Search for the cell housing the specified text and yield its (x, y) center coordinate. 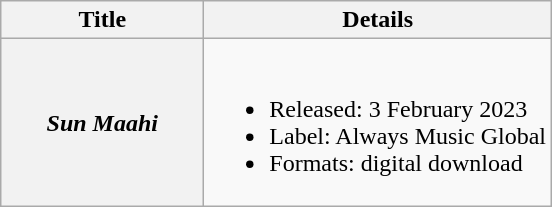
Sun Maahi (102, 122)
Title (102, 20)
Details (378, 20)
Released: 3 February 2023Label: Always Music GlobalFormats: digital download (378, 122)
